Locate the cell with the specified text and output its (x, y) center coordinate. 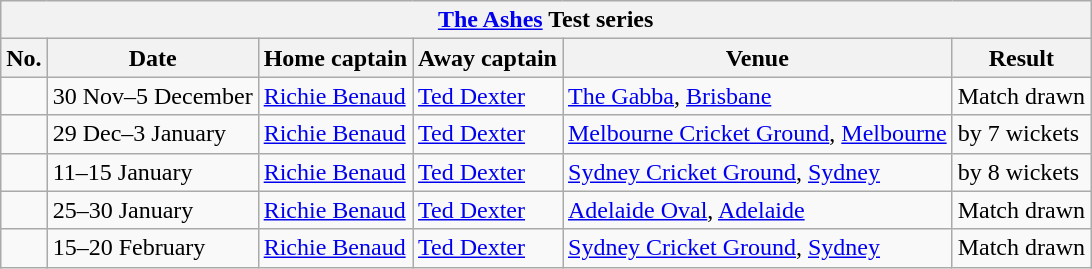
29 Dec–3 January (152, 134)
by 8 wickets (1021, 172)
Away captain (488, 58)
by 7 wickets (1021, 134)
Date (152, 58)
Venue (757, 58)
No. (24, 58)
25–30 January (152, 210)
Result (1021, 58)
Home captain (335, 58)
The Gabba, Brisbane (757, 96)
Adelaide Oval, Adelaide (757, 210)
Melbourne Cricket Ground, Melbourne (757, 134)
11–15 January (152, 172)
The Ashes Test series (546, 20)
30 Nov–5 December (152, 96)
15–20 February (152, 248)
